Capture the cell that displays the provided text and extract its [X, Y] central coordinate. 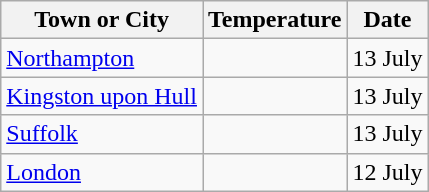
12 July [388, 172]
Temperature [274, 20]
Town or City [102, 20]
London [102, 172]
Suffolk [102, 134]
Date [388, 20]
Kingston upon Hull [102, 96]
Northampton [102, 58]
